Search for the cell housing the specified text and yield its (X, Y) center coordinate. 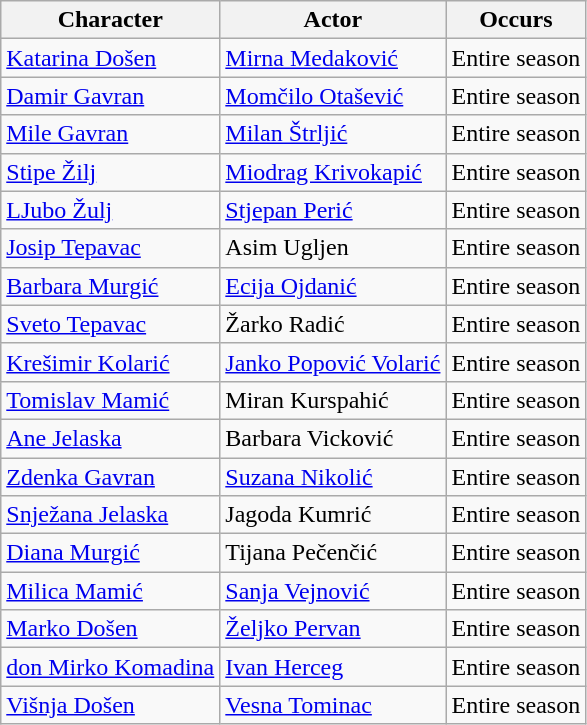
Momčilo Otašević (333, 96)
Damir Gavran (110, 96)
Suzana Nikolić (333, 477)
Vesna Tominac (333, 705)
Milan Štrljić (333, 134)
Žarko Radić (333, 324)
Stipe Žilj (110, 172)
Sveto Tepavac (110, 324)
Mirna Medaković (333, 58)
Višnja Došen (110, 705)
Tijana Pečenčić (333, 553)
Josip Tepavac (110, 248)
Snježana Jelaska (110, 515)
Character (110, 20)
Barbara Vicković (333, 438)
LJubo Žulj (110, 210)
Tomislav Mamić (110, 400)
Jagoda Kumrić (333, 515)
Janko Popović Volarić (333, 362)
Marko Došen (110, 629)
Actor (333, 20)
Sanja Vejnović (333, 591)
Stjepan Perić (333, 210)
Ane Jelaska (110, 438)
Katarina Došen (110, 58)
Miodrag Krivokapić (333, 172)
Ecija Ojdanić (333, 286)
Occurs (516, 20)
Krešimir Kolarić (110, 362)
Miran Kurspahić (333, 400)
Milica Mamić (110, 591)
Diana Murgić (110, 553)
Mile Gavran (110, 134)
Asim Ugljen (333, 248)
don Mirko Komadina (110, 667)
Ivan Herceg (333, 667)
Željko Pervan (333, 629)
Zdenka Gavran (110, 477)
Barbara Murgić (110, 286)
